Locate the cell with the specified text and output its [x, y] center coordinate. 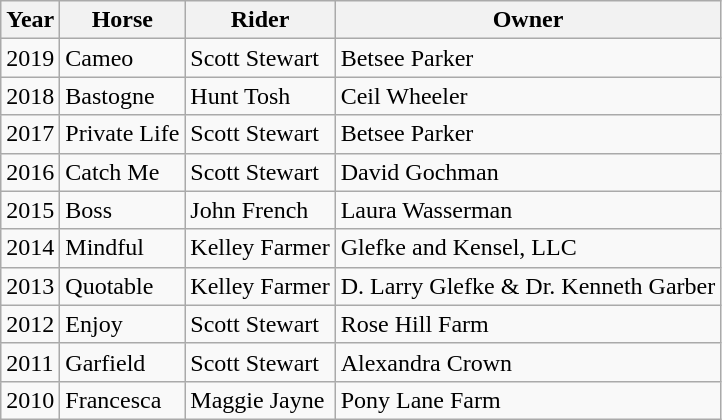
2016 [30, 172]
Rider [260, 20]
2012 [30, 324]
Laura Wasserman [528, 210]
Cameo [122, 58]
Hunt Tosh [260, 96]
Year [30, 20]
Quotable [122, 286]
Garfield [122, 362]
Ceil Wheeler [528, 96]
Rose Hill Farm [528, 324]
Horse [122, 20]
David Gochman [528, 172]
Private Life [122, 134]
2019 [30, 58]
Owner [528, 20]
2010 [30, 400]
2014 [30, 248]
Boss [122, 210]
John French [260, 210]
Enjoy [122, 324]
2013 [30, 286]
2018 [30, 96]
Catch Me [122, 172]
Bastogne [122, 96]
D. Larry Glefke & Dr. Kenneth Garber [528, 286]
Glefke and Kensel, LLC [528, 248]
Pony Lane Farm [528, 400]
Maggie Jayne [260, 400]
Alexandra Crown [528, 362]
Francesca [122, 400]
2015 [30, 210]
2017 [30, 134]
2011 [30, 362]
Mindful [122, 248]
